Search for the cell housing the specified text and yield its [x, y] center coordinate. 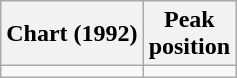
Chart (1992) [72, 34]
Peakposition [189, 34]
